Scan for the cell matching the given text and deliver its [x, y] coordinate at center. 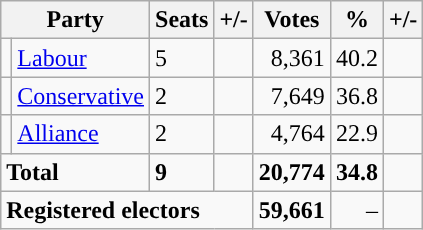
22.9 [356, 134]
Alliance [81, 134]
Registered electors [128, 210]
Total [76, 172]
8,361 [292, 58]
4,764 [292, 134]
Votes [292, 20]
7,649 [292, 96]
5 [182, 58]
% [356, 20]
36.8 [356, 96]
Seats [182, 20]
9 [182, 172]
Party [76, 20]
– [356, 210]
34.8 [356, 172]
59,661 [292, 210]
20,774 [292, 172]
Conservative [81, 96]
Labour [81, 58]
40.2 [356, 58]
